Extract the (X, Y) coordinate from the center of the cell holding the provided text.  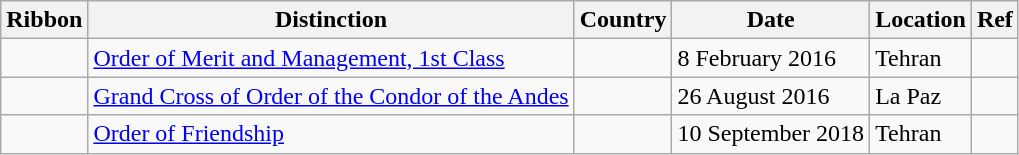
8 February 2016 (771, 58)
La Paz (921, 96)
Order of Friendship (331, 134)
Ribbon (44, 20)
10 September 2018 (771, 134)
Order of Merit and Management, 1st Class (331, 58)
26 August 2016 (771, 96)
Date (771, 20)
Ref (994, 20)
Distinction (331, 20)
Grand Cross of Order of the Condor of the Andes (331, 96)
Country (623, 20)
Location (921, 20)
